Extract the (x, y) coordinate from the center of the cell holding the provided text.  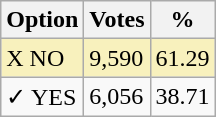
X NO (42, 58)
% (182, 20)
✓ YES (42, 97)
6,056 (117, 97)
38.71 (182, 97)
61.29 (182, 58)
9,590 (117, 58)
Option (42, 20)
Votes (117, 20)
